Determine the [X, Y] coordinate at the center of the cell enclosing the given text.  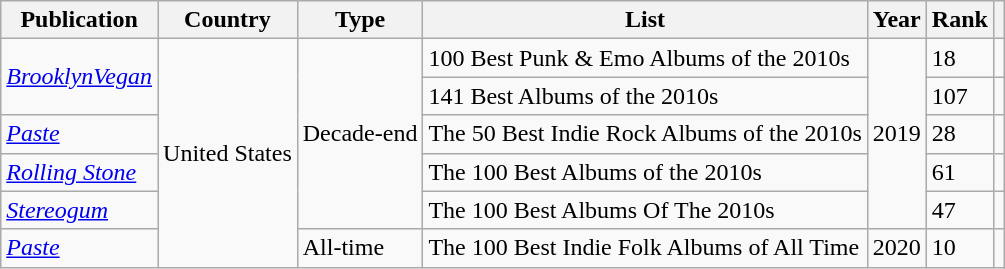
BrooklynVegan [80, 77]
Type [360, 20]
141 Best Albums of the 2010s [645, 96]
Decade-end [360, 134]
10 [960, 248]
100 Best Punk & Emo Albums of the 2010s [645, 58]
18 [960, 58]
Stereogum [80, 210]
2020 [896, 248]
United States [228, 153]
The 100 Best Indie Folk Albums of All Time [645, 248]
Country [228, 20]
All-time [360, 248]
Rolling Stone [80, 172]
The 50 Best Indie Rock Albums of the 2010s [645, 134]
47 [960, 210]
2019 [896, 134]
107 [960, 96]
The 100 Best Albums Of The 2010s [645, 210]
List [645, 20]
Year [896, 20]
Rank [960, 20]
Publication [80, 20]
The 100 Best Albums of the 2010s [645, 172]
61 [960, 172]
28 [960, 134]
